Output the [X, Y] coordinate of the center of the cell containing the given text.  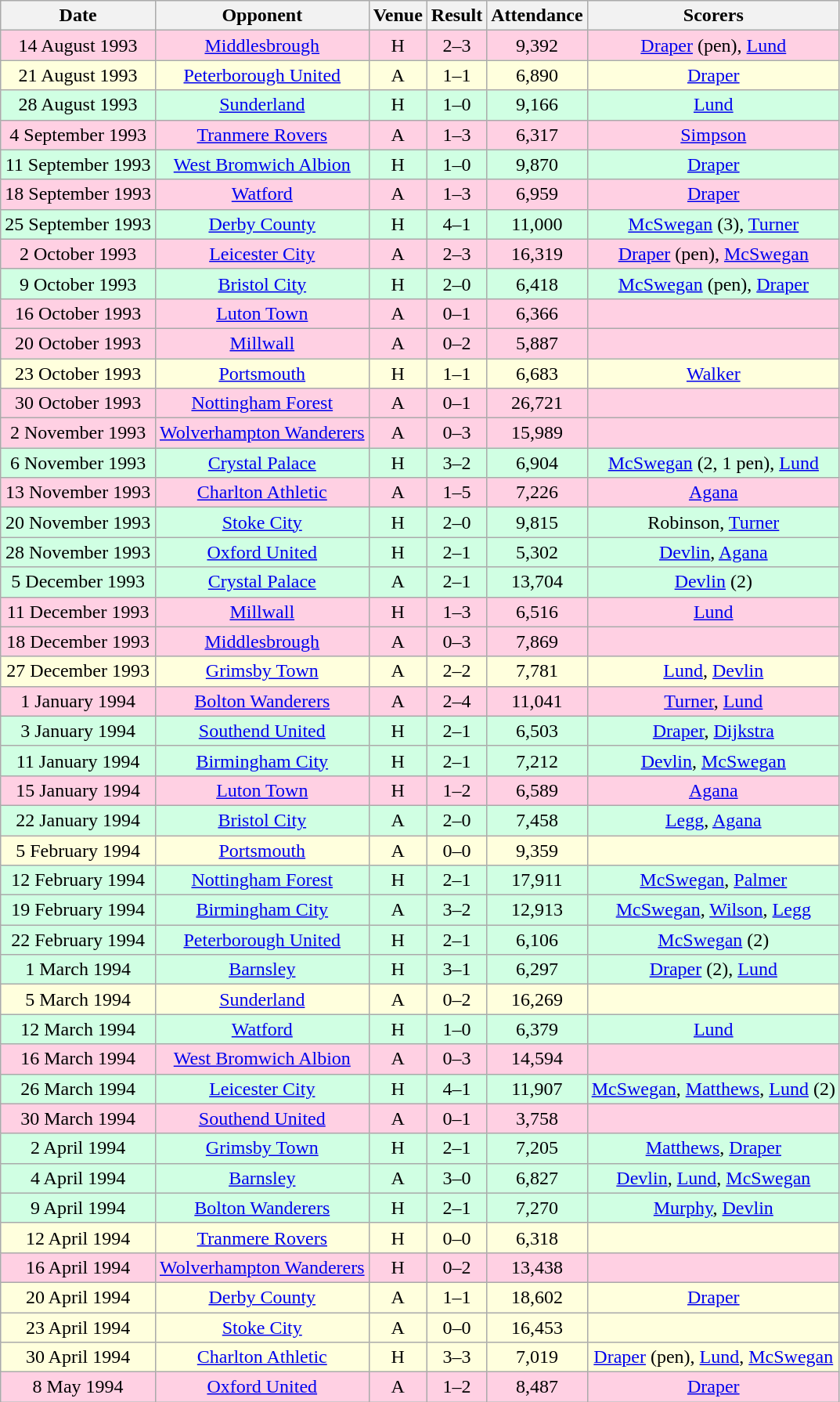
7,205 [537, 1148]
6,418 [537, 284]
2 April 1994 [78, 1148]
7,458 [537, 820]
23 April 1994 [78, 1328]
30 October 1993 [78, 403]
11,041 [537, 701]
Matthews, Draper [713, 1148]
5 March 1994 [78, 999]
Devlin, Agana [713, 552]
Attendance [537, 16]
17,911 [537, 880]
2 November 1993 [78, 433]
9,815 [537, 522]
9 October 1993 [78, 284]
12,913 [537, 910]
15,989 [537, 433]
Walker [713, 374]
5,887 [537, 343]
28 November 1993 [78, 552]
6,503 [537, 731]
6,827 [537, 1178]
McSwegan (2, 1 pen), Lund [713, 463]
12 March 1994 [78, 1029]
12 February 1994 [78, 880]
13 November 1993 [78, 493]
16 April 1994 [78, 1267]
27 December 1993 [78, 671]
Draper (pen), McSwegan [713, 254]
Legg, Agana [713, 820]
Draper (pen), Lund, McSwegan [713, 1357]
Opponent [261, 16]
1 March 1994 [78, 970]
26,721 [537, 403]
7,869 [537, 641]
Devlin, McSwegan [713, 761]
Simpson [713, 135]
19 February 1994 [78, 910]
20 November 1993 [78, 522]
7,781 [537, 671]
1 January 1994 [78, 701]
Lund, Devlin [713, 671]
6,589 [537, 790]
3–0 [456, 1178]
22 January 1994 [78, 820]
11,000 [537, 224]
6,318 [537, 1238]
6,297 [537, 970]
20 October 1993 [78, 343]
16,269 [537, 999]
11,907 [537, 1089]
Draper (pen), Lund [713, 45]
16 October 1993 [78, 313]
14 August 1993 [78, 45]
3–3 [456, 1357]
28 August 1993 [78, 105]
6,683 [537, 374]
22 February 1994 [78, 940]
11 December 1993 [78, 612]
6,106 [537, 940]
3 January 1994 [78, 731]
6,904 [537, 463]
9 April 1994 [78, 1208]
Devlin, Lund, McSwegan [713, 1178]
6,366 [537, 313]
2–2 [456, 671]
9,870 [537, 164]
8 May 1994 [78, 1387]
6,516 [537, 612]
Scorers [713, 16]
9,359 [537, 850]
Robinson, Turner [713, 522]
McSwegan (pen), Draper [713, 284]
Draper (2), Lund [713, 970]
1–5 [456, 493]
6,379 [537, 1029]
16 March 1994 [78, 1059]
Devlin (2) [713, 582]
25 September 1993 [78, 224]
Venue [398, 16]
7,226 [537, 493]
3,758 [537, 1118]
14,594 [537, 1059]
8,487 [537, 1387]
15 January 1994 [78, 790]
16,453 [537, 1328]
12 April 1994 [78, 1238]
18 December 1993 [78, 641]
Date [78, 16]
McSwegan (2) [713, 940]
20 April 1994 [78, 1297]
Murphy, Devlin [713, 1208]
6,890 [537, 75]
2 October 1993 [78, 254]
Draper, Dijkstra [713, 731]
11 September 1993 [78, 164]
13,704 [537, 582]
7,212 [537, 761]
2–4 [456, 701]
16,319 [537, 254]
23 October 1993 [78, 374]
26 March 1994 [78, 1089]
13,438 [537, 1267]
21 August 1993 [78, 75]
6,959 [537, 194]
18 September 1993 [78, 194]
11 January 1994 [78, 761]
McSwegan (3), Turner [713, 224]
7,270 [537, 1208]
Result [456, 16]
6 November 1993 [78, 463]
30 March 1994 [78, 1118]
5 February 1994 [78, 850]
5 December 1993 [78, 582]
McSwegan, Wilson, Legg [713, 910]
9,166 [537, 105]
3–1 [456, 970]
5,302 [537, 552]
McSwegan, Palmer [713, 880]
18,602 [537, 1297]
6,317 [537, 135]
4 April 1994 [78, 1178]
Turner, Lund [713, 701]
30 April 1994 [78, 1357]
4 September 1993 [78, 135]
9,392 [537, 45]
7,019 [537, 1357]
McSwegan, Matthews, Lund (2) [713, 1089]
